Locate the cell with the specified text and output its (x, y) center coordinate. 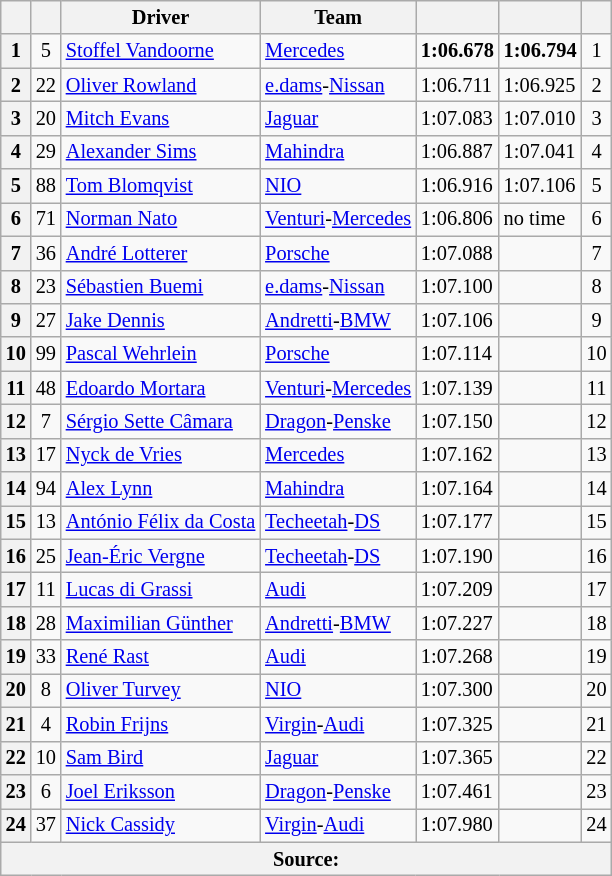
1:07.114 (458, 354)
1:07.150 (458, 421)
25 (46, 556)
Jake Dennis (160, 320)
Pascal Wehrlein (160, 354)
António Félix da Costa (160, 522)
1:07.162 (458, 455)
37 (46, 825)
1:07.980 (458, 825)
Team (338, 17)
Maximilian Günther (160, 623)
Alex Lynn (160, 489)
1:07.041 (540, 152)
1:06.794 (540, 51)
1:07.227 (458, 623)
Robin Frijns (160, 724)
94 (46, 489)
Edoardo Mortara (160, 388)
33 (46, 657)
Nyck de Vries (160, 455)
Alexander Sims (160, 152)
Oliver Turvey (160, 690)
1:07.083 (458, 118)
1:07.300 (458, 690)
René Rast (160, 657)
48 (46, 388)
1:06.925 (540, 85)
1:07.164 (458, 489)
1:06.887 (458, 152)
no time (540, 219)
Oliver Rowland (160, 85)
27 (46, 320)
99 (46, 354)
28 (46, 623)
1:07.461 (458, 791)
71 (46, 219)
1:06.916 (458, 186)
1:07.190 (458, 556)
Source: (306, 859)
Joel Eriksson (160, 791)
Nick Cassidy (160, 825)
1:07.088 (458, 253)
1:07.268 (458, 657)
Tom Blomqvist (160, 186)
Norman Nato (160, 219)
Mitch Evans (160, 118)
36 (46, 253)
Sam Bird (160, 758)
1:07.139 (458, 388)
André Lotterer (160, 253)
1:06.806 (458, 219)
29 (46, 152)
1:06.711 (458, 85)
Stoffel Vandoorne (160, 51)
Lucas di Grassi (160, 589)
1:06.678 (458, 51)
Driver (160, 17)
Jean-Éric Vergne (160, 556)
1:07.177 (458, 522)
Sébastien Buemi (160, 287)
1:07.100 (458, 287)
1:07.365 (458, 758)
Sérgio Sette Câmara (160, 421)
1:07.010 (540, 118)
1:07.325 (458, 724)
1:07.209 (458, 589)
88 (46, 186)
